Locate the cell with the specified text and output its (x, y) center coordinate. 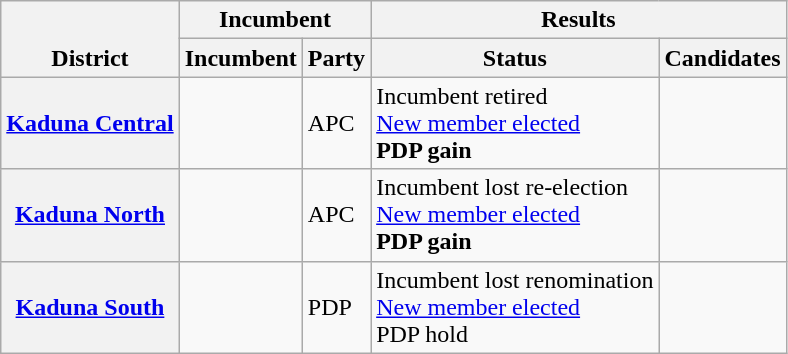
PDP (336, 307)
Kaduna South (90, 307)
Candidates (722, 58)
Incumbent retiredNew member electedPDP gain (515, 123)
Party (336, 58)
Incumbent lost re-electionNew member electedPDP gain (515, 215)
Incumbent lost renominationNew member electedPDP hold (515, 307)
Kaduna North (90, 215)
Status (515, 58)
Results (578, 20)
District (90, 39)
Kaduna Central (90, 123)
